Pinpoint the cell where the given text exists, returning its [X, Y] midpoint coordinate. 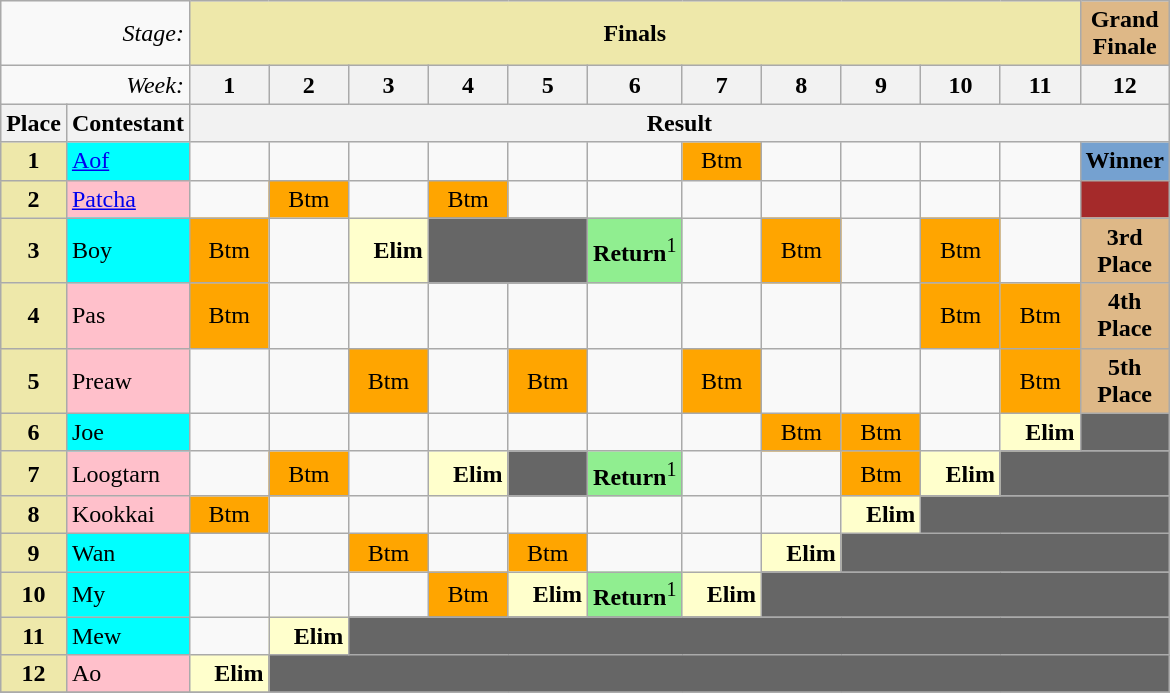
Joe [128, 432]
Preaw [128, 380]
Finals [634, 34]
Week: [96, 85]
My [128, 594]
Contestant [128, 123]
Ao [128, 674]
Result [679, 123]
Pas [128, 316]
Mew [128, 636]
Grand Finale [1124, 34]
Place [34, 123]
Boy [128, 250]
3rd Place [1124, 250]
5th Place [1124, 380]
Patcha [128, 199]
4th Place [1124, 316]
Stage: [96, 34]
Kookkai [128, 515]
Aof [128, 161]
Loogtarn [128, 474]
Winner [1124, 161]
Wan [128, 553]
